Provide the [X, Y] coordinate of the cell's center where the given text is located.  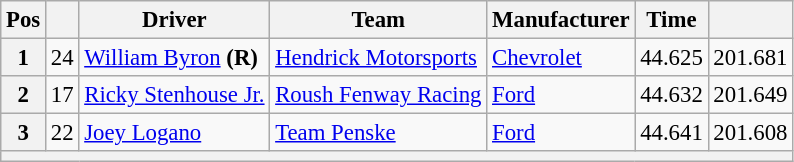
24 [62, 58]
3 [24, 133]
Hendrick Motorsports [378, 58]
44.632 [672, 95]
1 [24, 58]
22 [62, 133]
Team [378, 20]
Chevrolet [561, 58]
17 [62, 95]
Driver [174, 20]
2 [24, 95]
201.681 [750, 58]
Roush Fenway Racing [378, 95]
Joey Logano [174, 133]
Team Penske [378, 133]
Ricky Stenhouse Jr. [174, 95]
201.608 [750, 133]
201.649 [750, 95]
44.641 [672, 133]
Pos [24, 20]
Manufacturer [561, 20]
William Byron (R) [174, 58]
Time [672, 20]
44.625 [672, 58]
